Find where the given text appears and provide that cell's center as (x, y) coordinate. 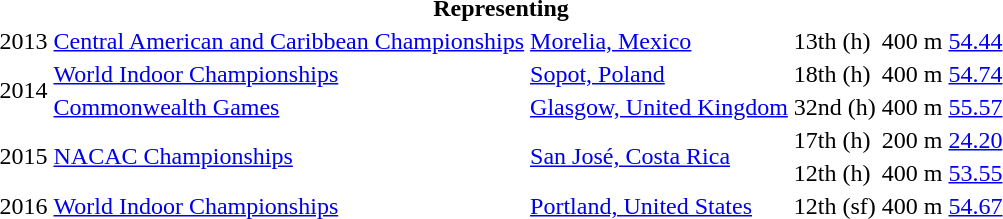
Central American and Caribbean Championships (289, 41)
San José, Costa Rica (660, 156)
Commonwealth Games (289, 107)
13th (h) (834, 41)
18th (h) (834, 74)
Morelia, Mexico (660, 41)
17th (h) (834, 140)
Glasgow, United Kingdom (660, 107)
200 m (912, 140)
32nd (h) (834, 107)
World Indoor Championships (289, 74)
Sopot, Poland (660, 74)
12th (h) (834, 173)
NACAC Championships (289, 156)
